Extract the (x, y) coordinate from the center of the cell holding the provided text.  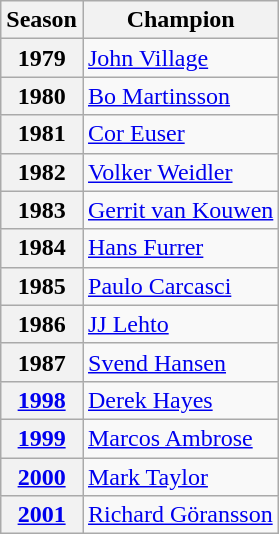
Marcos Ambrose (180, 438)
Mark Taylor (180, 477)
JJ Lehto (180, 324)
Cor Euser (180, 134)
1983 (42, 210)
1984 (42, 248)
Volker Weidler (180, 172)
Season (42, 20)
1985 (42, 286)
Derek Hayes (180, 400)
1982 (42, 172)
1987 (42, 362)
Svend Hansen (180, 362)
Champion (180, 20)
Paulo Carcasci (180, 286)
1986 (42, 324)
1998 (42, 400)
1980 (42, 96)
1981 (42, 134)
1999 (42, 438)
2000 (42, 477)
John Village (180, 58)
Gerrit van Kouwen (180, 210)
1979 (42, 58)
Richard Göransson (180, 515)
Bo Martinsson (180, 96)
Hans Furrer (180, 248)
2001 (42, 515)
